Return [X, Y] of the center of cell containing provided text 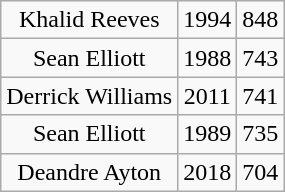
848 [260, 20]
741 [260, 96]
1989 [208, 134]
1994 [208, 20]
Deandre Ayton [90, 172]
Derrick Williams [90, 96]
Khalid Reeves [90, 20]
1988 [208, 58]
735 [260, 134]
2011 [208, 96]
743 [260, 58]
2018 [208, 172]
704 [260, 172]
